Scan for the cell matching the given text and deliver its [X, Y] coordinate at center. 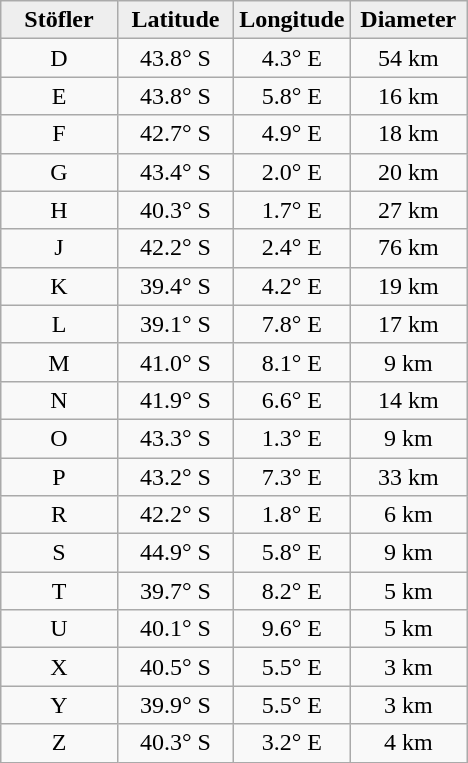
1.3° E [292, 438]
41.9° S [175, 400]
39.7° S [175, 591]
Diameter [408, 20]
54 km [408, 58]
41.0° S [175, 362]
43.4° S [175, 172]
2.0° E [292, 172]
O [59, 438]
R [59, 515]
4.9° E [292, 134]
1.7° E [292, 210]
9.6° E [292, 629]
P [59, 477]
27 km [408, 210]
7.3° E [292, 477]
19 km [408, 286]
Z [59, 743]
44.9° S [175, 553]
L [59, 324]
8.1° E [292, 362]
J [59, 248]
S [59, 553]
K [59, 286]
4.2° E [292, 286]
Latitude [175, 20]
40.1° S [175, 629]
H [59, 210]
E [59, 96]
42.7° S [175, 134]
G [59, 172]
39.4° S [175, 286]
T [59, 591]
1.8° E [292, 515]
39.9° S [175, 705]
20 km [408, 172]
X [59, 667]
6.6° E [292, 400]
40.5° S [175, 667]
N [59, 400]
16 km [408, 96]
14 km [408, 400]
43.3° S [175, 438]
2.4° E [292, 248]
18 km [408, 134]
D [59, 58]
6 km [408, 515]
Longitude [292, 20]
7.8° E [292, 324]
U [59, 629]
Stöfler [59, 20]
17 km [408, 324]
33 km [408, 477]
4.3° E [292, 58]
76 km [408, 248]
Y [59, 705]
F [59, 134]
8.2° E [292, 591]
M [59, 362]
4 km [408, 743]
39.1° S [175, 324]
43.2° S [175, 477]
3.2° E [292, 743]
